For the text-containing cell, return its midpoint in [X, Y] coordinate format. 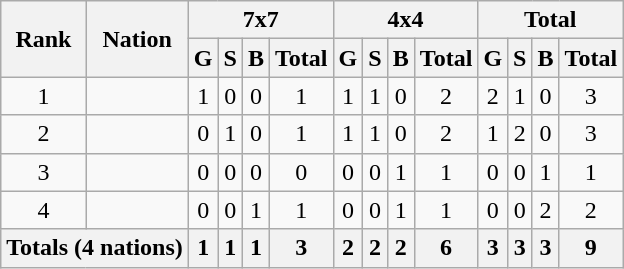
Nation [137, 39]
Totals (4 nations) [95, 248]
4x4 [406, 20]
6 [446, 248]
4 [44, 210]
Rank [44, 39]
7x7 [260, 20]
9 [591, 248]
